Return (X, Y) of the center of cell containing provided text 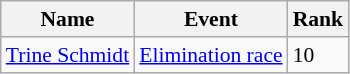
Rank (318, 19)
Event (210, 19)
Trine Schmidt (68, 55)
Name (68, 19)
Elimination race (210, 55)
10 (318, 55)
